Determine the (x, y) coordinate at the center of the cell enclosing the given text.  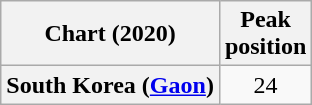
Peakposition (265, 34)
Chart (2020) (110, 34)
South Korea (Gaon) (110, 85)
24 (265, 85)
